Identify which cell holds the provided text, then report its [X, Y] central coordinate. 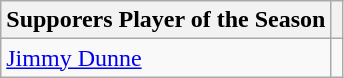
Supporers Player of the Season [166, 20]
Jimmy Dunne [166, 58]
